Identify which cell holds the provided text, then report its [X, Y] central coordinate. 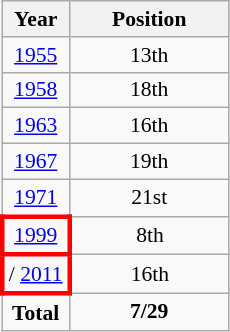
/ 2011 [36, 274]
18th [149, 90]
1955 [36, 55]
1967 [36, 162]
19th [149, 162]
Total [36, 312]
1971 [36, 198]
13th [149, 55]
1999 [36, 236]
1958 [36, 90]
Position [149, 19]
21st [149, 198]
8th [149, 236]
Year [36, 19]
7/29 [149, 312]
1963 [36, 126]
